Search for the cell housing the specified text and yield its (X, Y) center coordinate. 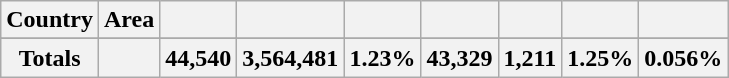
Area (128, 20)
0.056% (684, 58)
3,564,481 (290, 58)
Country (50, 20)
Totals (50, 58)
43,329 (460, 58)
1.23% (382, 58)
1,211 (530, 58)
1.25% (600, 58)
44,540 (198, 58)
